Return [X, Y] of the center of cell containing provided text 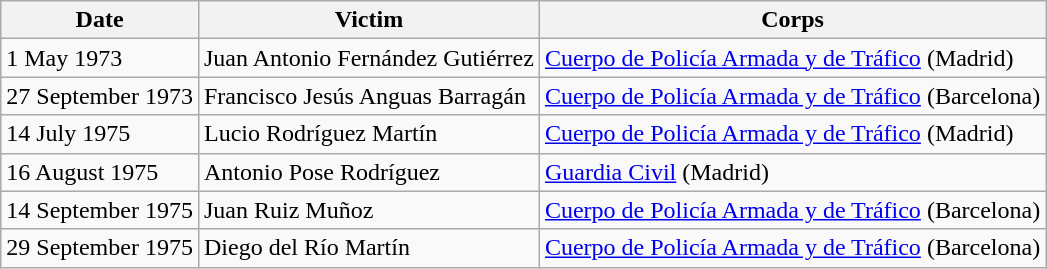
Victim [368, 20]
Corps [792, 20]
27 September 1973 [100, 96]
Date [100, 20]
16 August 1975 [100, 172]
29 September 1975 [100, 248]
Francisco Jesús Anguas Barragán [368, 96]
Juan Antonio Fernández Gutiérrez [368, 58]
14 July 1975 [100, 134]
Diego del Río Martín [368, 248]
Guardia Civil (Madrid) [792, 172]
1 May 1973 [100, 58]
14 September 1975 [100, 210]
Lucio Rodríguez Martín [368, 134]
Juan Ruiz Muñoz [368, 210]
Antonio Pose Rodríguez [368, 172]
